Determine the [x, y] coordinate at the center of the cell enclosing the given text.  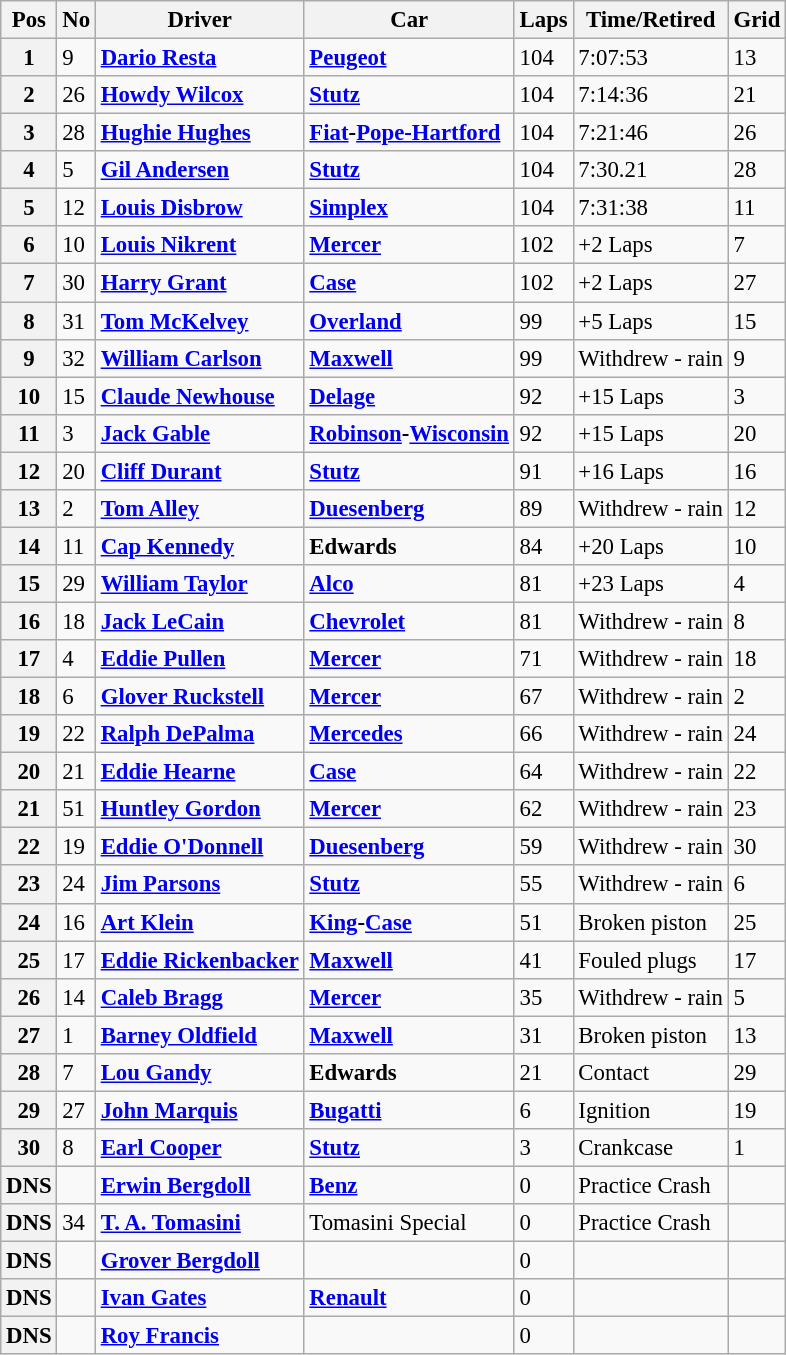
John Marquis [200, 1110]
Dario Resta [200, 58]
Eddie Rickenbacker [200, 960]
Fouled plugs [650, 960]
Bugatti [409, 1110]
59 [544, 847]
7:30.21 [650, 170]
+20 Laps [650, 546]
Crankcase [650, 1148]
7:14:36 [650, 95]
91 [544, 471]
Ignition [650, 1110]
35 [544, 997]
Laps [544, 20]
Glover Ruckstell [200, 697]
Eddie Pullen [200, 659]
Ivan Gates [200, 1298]
Delage [409, 396]
Art Klein [200, 922]
Claude Newhouse [200, 396]
89 [544, 509]
7:07:53 [650, 58]
Fiat-Pope-Hartford [409, 133]
Lou Gandy [200, 1073]
Howdy Wilcox [200, 95]
Jack Gable [200, 433]
Caleb Bragg [200, 997]
Gil Andersen [200, 170]
Benz [409, 1185]
Tom McKelvey [200, 321]
Earl Cooper [200, 1148]
Louis Nikrent [200, 245]
Louis Disbrow [200, 208]
Car [409, 20]
7:31:38 [650, 208]
William Carlson [200, 358]
Renault [409, 1298]
Ralph DePalma [200, 734]
Eddie O'Donnell [200, 847]
Grover Bergdoll [200, 1261]
Tom Alley [200, 509]
Jim Parsons [200, 885]
62 [544, 809]
T. A. Tomasini [200, 1223]
64 [544, 772]
Driver [200, 20]
Cliff Durant [200, 471]
67 [544, 697]
+23 Laps [650, 584]
34 [76, 1223]
Eddie Hearne [200, 772]
55 [544, 885]
84 [544, 546]
Barney Oldfield [200, 1035]
Roy Francis [200, 1336]
Harry Grant [200, 283]
Jack LeCain [200, 621]
Erwin Bergdoll [200, 1185]
+16 Laps [650, 471]
Grid [756, 20]
Robinson-Wisconsin [409, 433]
No [76, 20]
Overland [409, 321]
Simplex [409, 208]
Mercedes [409, 734]
Huntley Gordon [200, 809]
King-Case [409, 922]
Pos [29, 20]
+5 Laps [650, 321]
71 [544, 659]
66 [544, 734]
Time/Retired [650, 20]
41 [544, 960]
7:21:46 [650, 133]
Tomasini Special [409, 1223]
Contact [650, 1073]
Chevrolet [409, 621]
Peugeot [409, 58]
Alco [409, 584]
Cap Kennedy [200, 546]
32 [76, 358]
William Taylor [200, 584]
Hughie Hughes [200, 133]
